Return [x, y] of the center of cell containing provided text 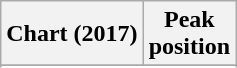
Chart (2017) [72, 34]
Peak position [189, 34]
